Provide the (X, Y) coordinate of the cell's center where the given text is located.  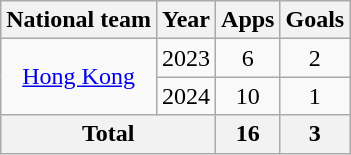
1 (315, 96)
Goals (315, 20)
10 (248, 96)
Total (108, 134)
Hong Kong (79, 77)
2024 (186, 96)
2023 (186, 58)
Year (186, 20)
Apps (248, 20)
16 (248, 134)
2 (315, 58)
National team (79, 20)
3 (315, 134)
6 (248, 58)
